Return the [X, Y] coordinate for the center point of the cell that contains the specified text.  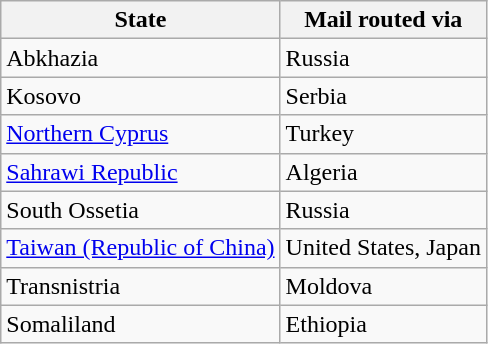
Abkhazia [140, 58]
Northern Cyprus [140, 134]
Turkey [383, 134]
Transnistria [140, 286]
State [140, 20]
United States, Japan [383, 248]
Mail routed via [383, 20]
Serbia [383, 96]
Ethiopia [383, 324]
South Ossetia [140, 210]
Somaliland [140, 324]
Sahrawi Republic [140, 172]
Taiwan (Republic of China) [140, 248]
Kosovo [140, 96]
Algeria [383, 172]
Moldova [383, 286]
